Detect which cell encompasses the target text, then output its [X, Y] center coordinate. 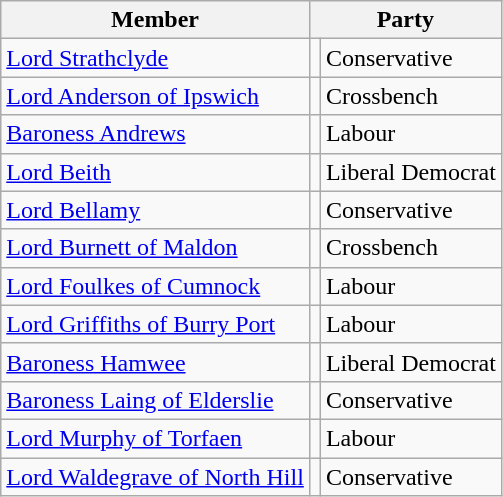
Lord Beith [156, 172]
Baroness Laing of Elderslie [156, 400]
Lord Waldegrave of North Hill [156, 477]
Baroness Hamwee [156, 362]
Lord Burnett of Maldon [156, 248]
Lord Foulkes of Cumnock [156, 286]
Lord Strathclyde [156, 58]
Baroness Andrews [156, 134]
Party [405, 20]
Member [156, 20]
Lord Griffiths of Burry Port [156, 324]
Lord Murphy of Torfaen [156, 438]
Lord Bellamy [156, 210]
Lord Anderson of Ipswich [156, 96]
